For the text-containing cell, return its midpoint in (x, y) coordinate format. 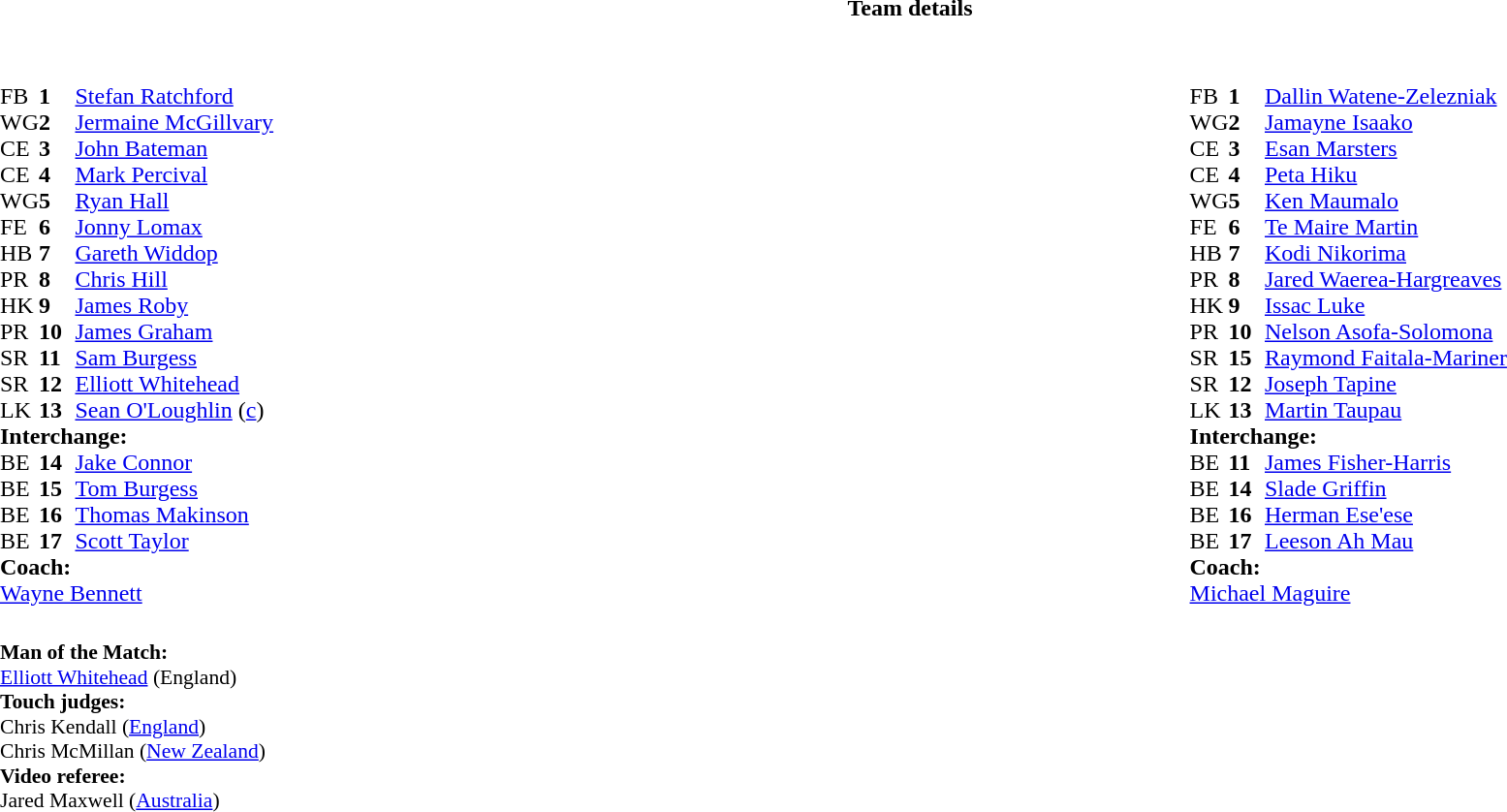
Nelson Asofa-Solomona (1386, 331)
Herman Ese'ese (1386, 515)
Esan Marsters (1386, 149)
James Roby (174, 306)
Chris Hill (174, 279)
Issac Luke (1386, 306)
Dallin Watene-Zelezniak (1386, 97)
Martin Taupau (1386, 411)
Jermaine McGillvary (174, 122)
Jake Connor (174, 463)
Te Maire Martin (1386, 227)
Kodi Nikorima (1386, 254)
Stefan Ratchford (174, 97)
Thomas Makinson (174, 515)
Tom Burgess (174, 488)
Elliott Whitehead (174, 384)
Slade Griffin (1386, 488)
Joseph Tapine (1386, 384)
Raymond Faitala-Mariner (1386, 359)
Sean O'Loughlin (c) (174, 411)
Peta Hiku (1386, 174)
Jonny Lomax (174, 227)
Scott Taylor (174, 541)
Jared Waerea-Hargreaves (1386, 279)
Mark Percival (174, 174)
Sam Burgess (174, 359)
Leeson Ah Mau (1386, 541)
James Graham (174, 331)
James Fisher-Harris (1386, 463)
Jamayne Isaako (1386, 122)
John Bateman (174, 149)
Ken Maumalo (1386, 202)
Ryan Hall (174, 202)
Gareth Widdop (174, 254)
Wayne Bennett (155, 593)
